Find where the given text appears and provide that cell's center as [x, y] coordinate. 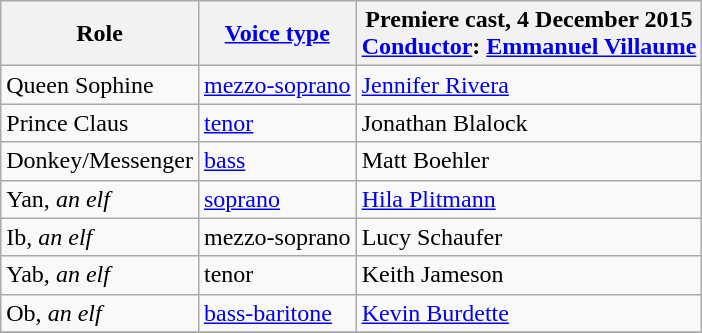
Lucy Schaufer [529, 237]
Keith Jameson [529, 275]
Role [100, 34]
bass [277, 161]
Jennifer Rivera [529, 85]
Kevin Burdette [529, 313]
Matt Boehler [529, 161]
Ib, an elf [100, 237]
Hila Plitmann [529, 199]
Premiere cast, 4 December 2015Conductor: Emmanuel Villaume [529, 34]
bass-baritone [277, 313]
Donkey/Messenger [100, 161]
Queen Sophine [100, 85]
Jonathan Blalock [529, 123]
Yan, an elf [100, 199]
soprano [277, 199]
Ob, an elf [100, 313]
Yab, an elf [100, 275]
Voice type [277, 34]
Prince Claus [100, 123]
